Return [x, y] of the center of cell containing provided text 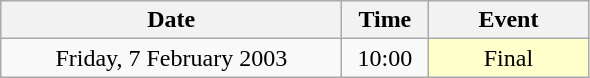
Final [508, 58]
Date [172, 20]
Time [385, 20]
Event [508, 20]
10:00 [385, 58]
Friday, 7 February 2003 [172, 58]
